Find where the given text appears and provide that cell's center as (X, Y) coordinate. 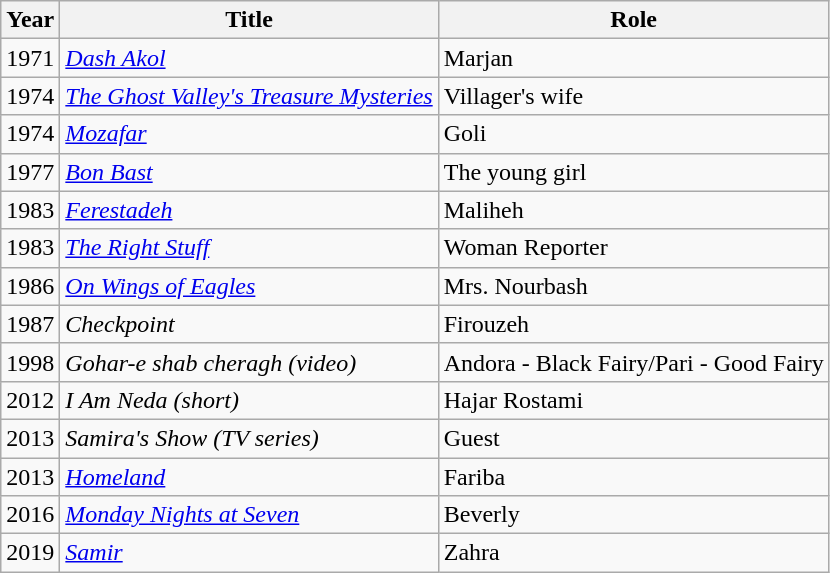
2012 (30, 400)
Checkpoint (249, 324)
Andora - Black Fairy/Pari - Good Fairy (634, 362)
The Right Stuff (249, 248)
Homeland (249, 477)
Guest (634, 438)
1977 (30, 172)
Dash Akol (249, 58)
Mrs. Nourbash (634, 286)
Fariba (634, 477)
Samir (249, 553)
Samira's Show (TV series) (249, 438)
1987 (30, 324)
Mozafar (249, 134)
Villager's wife (634, 96)
Title (249, 20)
The Ghost Valley's Treasure Mysteries (249, 96)
Beverly (634, 515)
Firouzeh (634, 324)
Gohar-e shab cheragh (video) (249, 362)
I Am Neda (short) (249, 400)
2019 (30, 553)
Maliheh (634, 210)
The young girl (634, 172)
On Wings of Eagles (249, 286)
Zahra (634, 553)
Monday Nights at Seven (249, 515)
Bon Bast (249, 172)
1998 (30, 362)
Woman Reporter (634, 248)
Role (634, 20)
Goli (634, 134)
1986 (30, 286)
2016 (30, 515)
1971 (30, 58)
Ferestadeh (249, 210)
Hajar Rostami (634, 400)
Marjan (634, 58)
Year (30, 20)
